Pinpoint the cell where the given text exists, returning its (x, y) midpoint coordinate. 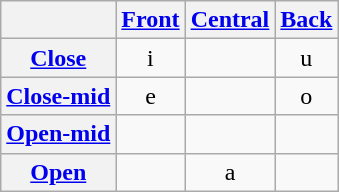
Back (306, 20)
Central (230, 20)
u (306, 58)
a (230, 172)
Close-mid (58, 96)
Open (58, 172)
e (150, 96)
o (306, 96)
Front (150, 20)
i (150, 58)
Open-mid (58, 134)
Close (58, 58)
